Capture the cell that displays the provided text and extract its [X, Y] central coordinate. 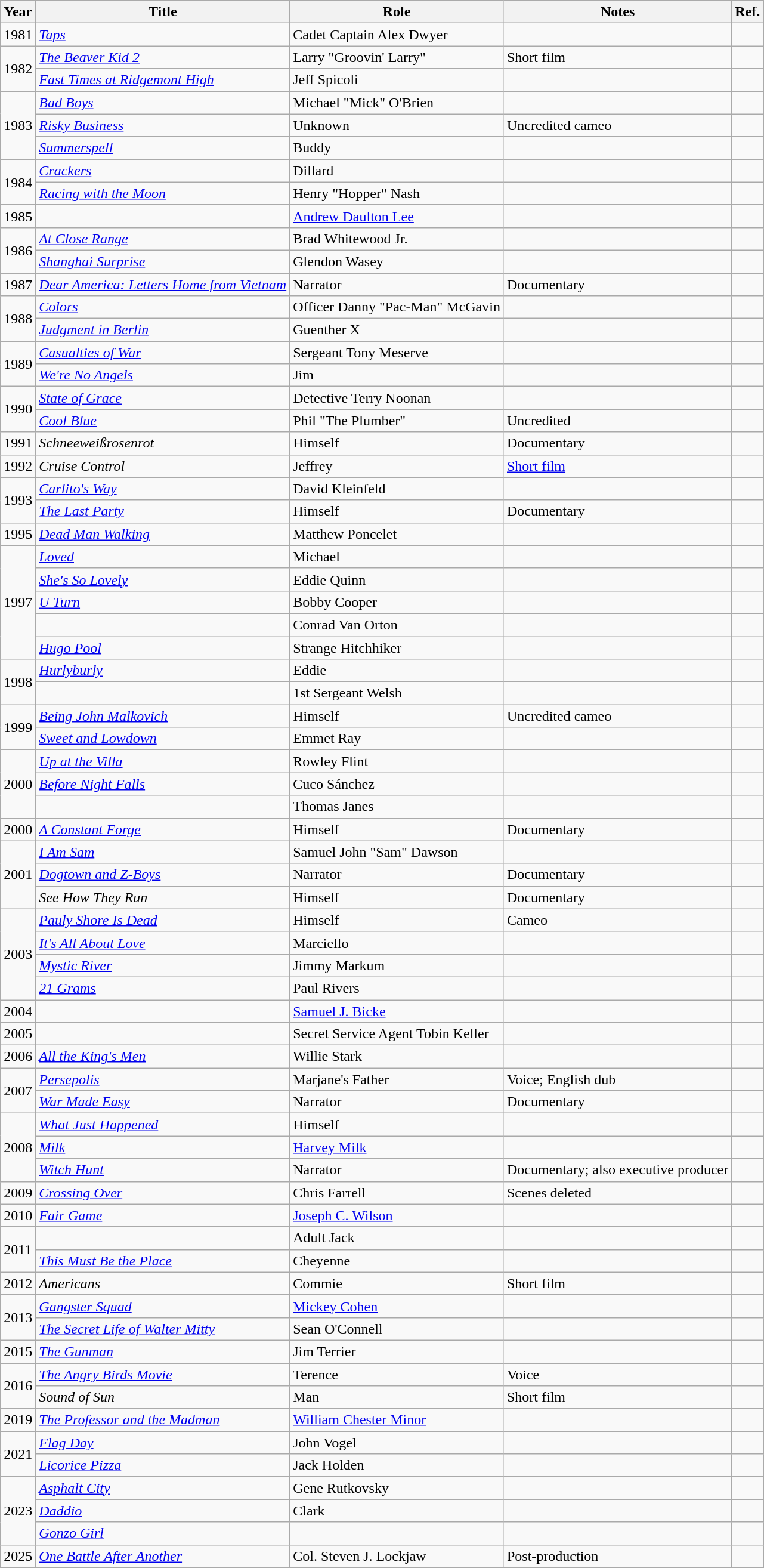
Marjane's Father [397, 1079]
John Vogel [397, 1443]
Summerspell [163, 148]
Colors [163, 307]
Eddie [397, 671]
William Chester Minor [397, 1420]
Henry "Hopper" Nash [397, 193]
2019 [18, 1420]
Emmet Ray [397, 739]
Racing with the Moon [163, 193]
Matthew Poncelet [397, 534]
Documentary; also executive producer [617, 1170]
Cadet Captain Alex Dwyer [397, 35]
1989 [18, 364]
Before Night Falls [163, 784]
Sound of Sun [163, 1397]
2011 [18, 1249]
Notes [617, 12]
Crackers [163, 171]
I Am Sam [163, 852]
Gene Rutkovsky [397, 1488]
Unknown [397, 125]
2013 [18, 1317]
Fast Times at Ridgemont High [163, 80]
Hugo Pool [163, 647]
1999 [18, 727]
1982 [18, 69]
Hurlyburly [163, 671]
Post-production [617, 1556]
Mystic River [163, 965]
A Constant Forge [163, 829]
Persepolis [163, 1079]
Loved [163, 557]
1998 [18, 682]
Andrew Daulton Lee [397, 216]
Eddie Quinn [397, 579]
2023 [18, 1511]
Man [397, 1397]
2006 [18, 1057]
Detective Terry Noonan [397, 398]
Harvey Milk [397, 1147]
Clark [397, 1511]
1995 [18, 534]
Dear America: Letters Home from Vietnam [163, 285]
2003 [18, 954]
Michael [397, 557]
Terence [397, 1374]
Thomas Janes [397, 807]
Joseph C. Wilson [397, 1215]
2004 [18, 1011]
Marciello [397, 943]
Dogtown and Z-Boys [163, 875]
Voice [617, 1374]
Jim [397, 375]
Taps [163, 35]
Jeff Spicoli [397, 80]
Title [163, 12]
Americans [163, 1283]
Paul Rivers [397, 988]
Buddy [397, 148]
Commie [397, 1283]
This Must Be the Place [163, 1261]
Conrad Van Orton [397, 625]
All the King's Men [163, 1057]
Willie Stark [397, 1057]
Asphalt City [163, 1488]
The Beaver Kid 2 [163, 57]
1981 [18, 35]
The Last Party [163, 511]
Uncredited [617, 421]
Fair Game [163, 1215]
2009 [18, 1193]
Larry "Groovin' Larry" [397, 57]
Gangster Squad [163, 1306]
Col. Steven J. Lockjaw [397, 1556]
Officer Danny "Pac-Man" McGavin [397, 307]
Jack Holden [397, 1465]
Jimmy Markum [397, 965]
2021 [18, 1454]
Guenther X [397, 330]
Being John Malkovich [163, 716]
Secret Service Agent Tobin Keller [397, 1034]
It's All About Love [163, 943]
She's So Lovely [163, 579]
2025 [18, 1556]
1983 [18, 125]
Daddio [163, 1511]
Cuco Sánchez [397, 784]
Role [397, 12]
1991 [18, 443]
The Gunman [163, 1351]
The Professor and the Madman [163, 1420]
Judgment in Berlin [163, 330]
Mickey Cohen [397, 1306]
U Turn [163, 602]
21 Grams [163, 988]
At Close Range [163, 239]
1993 [18, 500]
Jeffrey [397, 466]
Schneeweißrosenrot [163, 443]
Samuel John "Sam" Dawson [397, 852]
Brad Whitewood Jr. [397, 239]
Cheyenne [397, 1261]
Carlito's Way [163, 489]
Milk [163, 1147]
Sean O'Connell [397, 1329]
Samuel J. Bicke [397, 1011]
Shanghai Surprise [163, 261]
The Angry Birds Movie [163, 1374]
Sergeant Tony Meserve [397, 353]
Phil "The Plumber" [397, 421]
2001 [18, 875]
1984 [18, 182]
Sweet and Lowdown [163, 739]
Voice; English dub [617, 1079]
Risky Business [163, 125]
Pauly Shore Is Dead [163, 920]
2008 [18, 1147]
1992 [18, 466]
Bobby Cooper [397, 602]
2016 [18, 1385]
Up at the Villa [163, 761]
Year [18, 12]
Chris Farrell [397, 1193]
Dead Man Walking [163, 534]
Cruise Control [163, 466]
2012 [18, 1283]
1997 [18, 602]
2005 [18, 1034]
Dillard [397, 171]
Glendon Wasey [397, 261]
1986 [18, 250]
War Made Easy [163, 1102]
Cool Blue [163, 421]
Flag Day [163, 1443]
One Battle After Another [163, 1556]
Licorice Pizza [163, 1465]
Casualties of War [163, 353]
Adult Jack [397, 1238]
1985 [18, 216]
Bad Boys [163, 103]
1987 [18, 285]
1st Sergeant Welsh [397, 693]
2015 [18, 1351]
David Kleinfeld [397, 489]
Cameo [617, 920]
We're No Angels [163, 375]
2010 [18, 1215]
What Just Happened [163, 1125]
The Secret Life of Walter Mitty [163, 1329]
Gonzo Girl [163, 1533]
Strange Hitchhiker [397, 647]
1990 [18, 409]
Rowley Flint [397, 761]
2007 [18, 1091]
Scenes deleted [617, 1193]
Witch Hunt [163, 1170]
1988 [18, 319]
See How They Run [163, 897]
Crossing Over [163, 1193]
Michael "Mick" O'Brien [397, 103]
State of Grace [163, 398]
Jim Terrier [397, 1351]
Ref. [748, 12]
